For the text-containing cell, return its midpoint in [x, y] coordinate format. 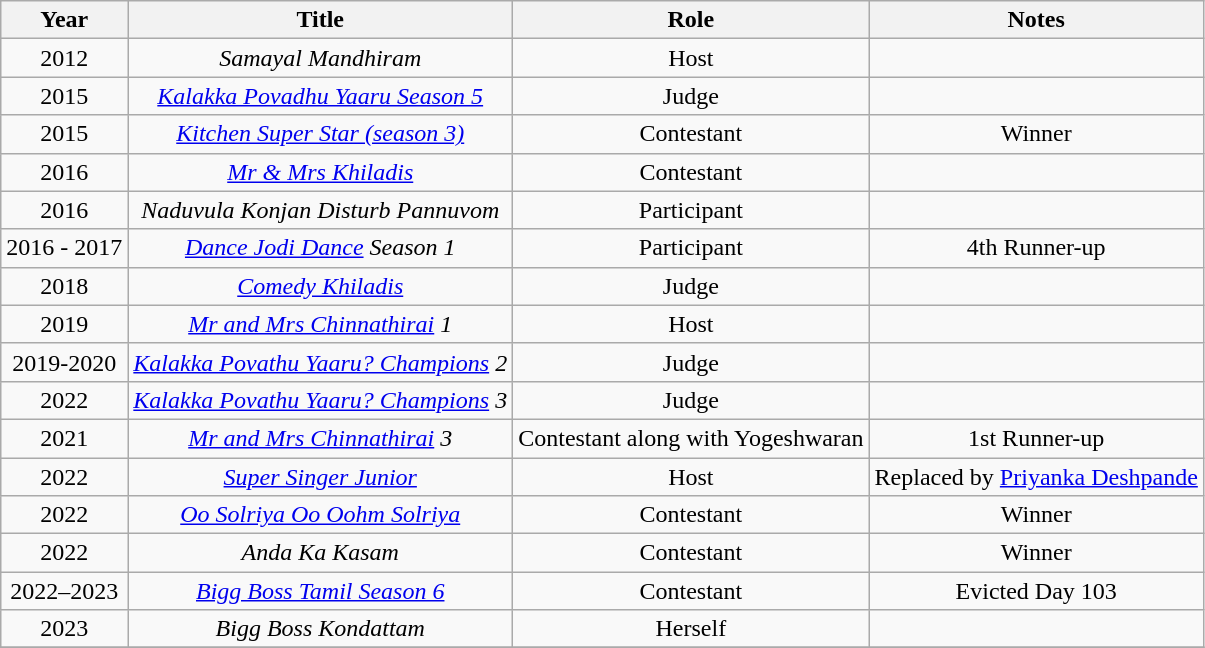
Kalakka Povadhu Yaaru Season 5 [320, 96]
2019 [64, 324]
Oo Solriya Oo Oohm Solriya [320, 515]
Mr & Mrs Khiladis [320, 172]
Bigg Boss Tamil Season 6 [320, 591]
Comedy Khiladis [320, 286]
Title [320, 20]
Kitchen Super Star (season 3) [320, 134]
2022–2023 [64, 591]
Contestant along with Yogeshwaran [691, 438]
2021 [64, 438]
Bigg Boss Kondattam [320, 629]
Role [691, 20]
2016 - 2017 [64, 248]
Kalakka Povathu Yaaru? Champions 3 [320, 400]
Kalakka Povathu Yaaru? Champions 2 [320, 362]
Super Singer Junior [320, 477]
Mr and Mrs Chinnathirai 1 [320, 324]
4th Runner-up [1036, 248]
Mr and Mrs Chinnathirai 3 [320, 438]
Notes [1036, 20]
Dance Jodi Dance Season 1 [320, 248]
2019-2020 [64, 362]
Year [64, 20]
Samayal Mandhiram [320, 58]
1st Runner-up [1036, 438]
Naduvula Konjan Disturb Pannuvom [320, 210]
Anda Ka Kasam [320, 553]
Replaced by Priyanka Deshpande [1036, 477]
2023 [64, 629]
2012 [64, 58]
2018 [64, 286]
Evicted Day 103 [1036, 591]
Herself [691, 629]
